For the text-containing cell, return its midpoint in (x, y) coordinate format. 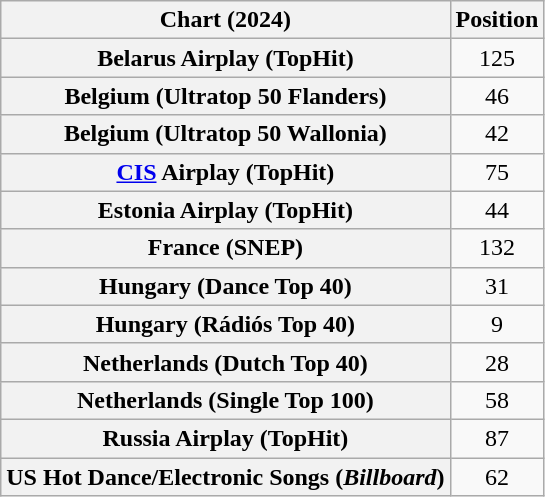
Estonia Airplay (TopHit) (226, 210)
132 (497, 248)
9 (497, 324)
Hungary (Rádiós Top 40) (226, 324)
Netherlands (Dutch Top 40) (226, 362)
Belarus Airplay (TopHit) (226, 58)
58 (497, 400)
125 (497, 58)
42 (497, 134)
Position (497, 20)
46 (497, 96)
Russia Airplay (TopHit) (226, 438)
75 (497, 172)
Chart (2024) (226, 20)
87 (497, 438)
Belgium (Ultratop 50 Flanders) (226, 96)
Hungary (Dance Top 40) (226, 286)
Belgium (Ultratop 50 Wallonia) (226, 134)
62 (497, 477)
44 (497, 210)
31 (497, 286)
28 (497, 362)
France (SNEP) (226, 248)
CIS Airplay (TopHit) (226, 172)
US Hot Dance/Electronic Songs (Billboard) (226, 477)
Netherlands (Single Top 100) (226, 400)
